Pinpoint the cell where the given text exists, returning its (x, y) midpoint coordinate. 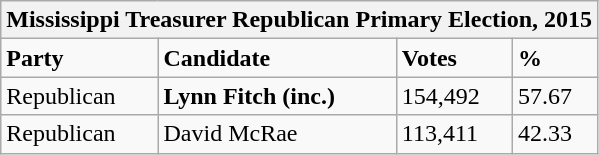
Lynn Fitch (inc.) (277, 96)
57.67 (556, 96)
113,411 (454, 134)
% (556, 58)
Candidate (277, 58)
David McRae (277, 134)
154,492 (454, 96)
Votes (454, 58)
Mississippi Treasurer Republican Primary Election, 2015 (300, 20)
42.33 (556, 134)
Party (80, 58)
